Search for the cell housing the specified text and yield its [x, y] center coordinate. 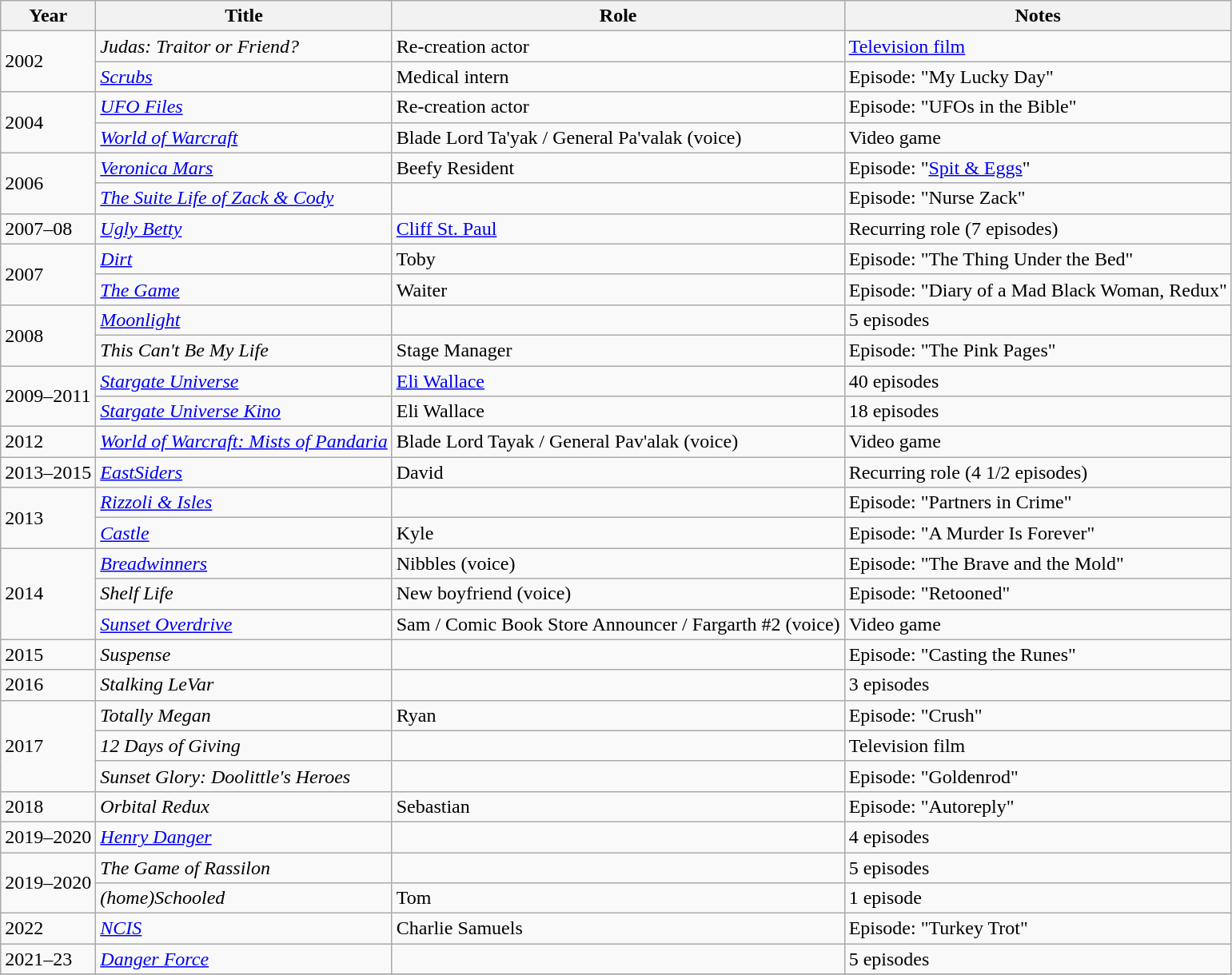
Medical intern [618, 77]
2016 [48, 685]
The Game of Rassilon [244, 867]
Dirt [244, 259]
Stage Manager [618, 350]
Episode: "The Brave and the Mold" [1038, 563]
Notes [1038, 16]
EastSiders [244, 472]
2004 [48, 122]
2013–2015 [48, 472]
Episode: "Retooned" [1038, 594]
12 Days of Giving [244, 746]
2006 [48, 183]
Judas: Traitor or Friend? [244, 46]
2015 [48, 655]
Year [48, 16]
2017 [48, 746]
Suspense [244, 655]
Episode: "My Lucky Day" [1038, 77]
2009–2011 [48, 396]
2018 [48, 806]
(home)Schooled [244, 898]
Episode: "Partners in Crime" [1038, 503]
This Can't Be My Life [244, 350]
2008 [48, 335]
Beefy Resident [618, 168]
Episode: "Turkey Trot" [1038, 929]
Cliff St. Paul [618, 229]
3 episodes [1038, 685]
4 episodes [1038, 837]
The Game [244, 289]
World of Warcraft [244, 137]
Sam / Comic Book Store Announcer / Fargarth #2 (voice) [618, 624]
Episode: "The Pink Pages" [1038, 350]
Kyle [618, 533]
Episode: "Autoreply" [1038, 806]
Tom [618, 898]
Recurring role (7 episodes) [1038, 229]
Stargate Universe Kino [244, 412]
40 episodes [1038, 381]
Role [618, 16]
2002 [48, 62]
Blade Lord Ta'yak / General Pa'valak (voice) [618, 137]
Stalking LeVar [244, 685]
NCIS [244, 929]
Ryan [618, 715]
2014 [48, 594]
New boyfriend (voice) [618, 594]
UFO Files [244, 107]
World of Warcraft: Mists of Pandaria [244, 442]
Episode: "Goldenrod" [1038, 776]
Blade Lord Tayak / General Pav'alak (voice) [618, 442]
Episode: "Crush" [1038, 715]
Shelf Life [244, 594]
Totally Megan [244, 715]
The Suite Life of Zack & Cody [244, 198]
Episode: "Casting the Runes" [1038, 655]
2007–08 [48, 229]
Sunset Glory: Doolittle's Heroes [244, 776]
Orbital Redux [244, 806]
Episode: "Diary of a Mad Black Woman, Redux" [1038, 289]
Recurring role (4 1/2 episodes) [1038, 472]
Episode: "The Thing Under the Bed" [1038, 259]
2007 [48, 274]
Episode: "Spit & Eggs" [1038, 168]
Episode: "UFOs in the Bible" [1038, 107]
Episode: "Nurse Zack" [1038, 198]
Title [244, 16]
Toby [618, 259]
Stargate Universe [244, 381]
1 episode [1038, 898]
2012 [48, 442]
Castle [244, 533]
Scrubs [244, 77]
Episode: "A Murder Is Forever" [1038, 533]
18 episodes [1038, 412]
Rizzoli & Isles [244, 503]
Nibbles (voice) [618, 563]
Danger Force [244, 959]
2013 [48, 518]
Moonlight [244, 320]
2022 [48, 929]
Veronica Mars [244, 168]
Ugly Betty [244, 229]
2021–23 [48, 959]
Sunset Overdrive [244, 624]
Henry Danger [244, 837]
David [618, 472]
Breadwinners [244, 563]
Sebastian [618, 806]
Charlie Samuels [618, 929]
Waiter [618, 289]
